Locate the cell with the specified text and output its (X, Y) center coordinate. 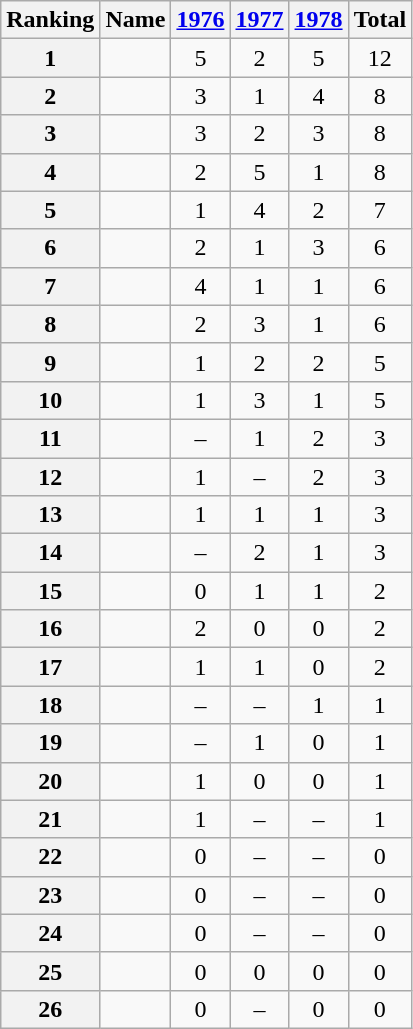
20 (50, 781)
10 (50, 400)
Name (136, 20)
1978 (318, 20)
1976 (200, 20)
Total (380, 20)
11 (50, 438)
24 (50, 933)
17 (50, 667)
19 (50, 743)
9 (50, 362)
16 (50, 629)
26 (50, 1009)
18 (50, 705)
15 (50, 591)
14 (50, 553)
Ranking (50, 20)
13 (50, 515)
23 (50, 895)
22 (50, 857)
21 (50, 819)
25 (50, 971)
1977 (260, 20)
